Locate the cell with the specified text and output its (X, Y) center coordinate. 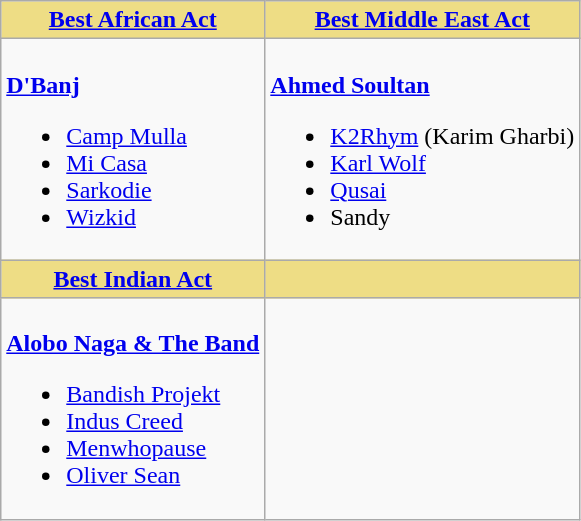
Best Middle East Act (422, 20)
Ahmed SoultanK2Rhym (Karim Gharbi)Karl WolfQusaiSandy (422, 150)
D'BanjCamp MullaMi CasaSarkodieWizkid (133, 150)
Best African Act (133, 20)
Alobo Naga & The BandBandish ProjektIndus CreedMenwhopauseOliver Sean (133, 408)
Best Indian Act (133, 279)
